Identify which cell holds the provided text, then report its [X, Y] central coordinate. 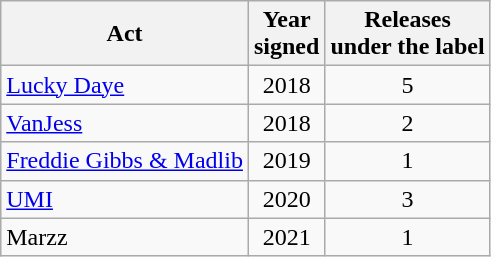
Releases under the label [408, 34]
2021 [286, 237]
2 [408, 123]
Act [125, 34]
Marzz [125, 237]
Lucky Daye [125, 85]
2020 [286, 199]
2019 [286, 161]
Year signed [286, 34]
3 [408, 199]
VanJess [125, 123]
UMI [125, 199]
5 [408, 85]
Freddie Gibbs & Madlib [125, 161]
